For the text-containing cell, return its midpoint in [X, Y] coordinate format. 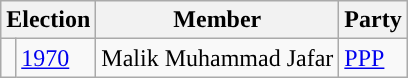
1970 [56, 58]
PPP [373, 58]
Malik Muhammad Jafar [218, 58]
Party [373, 20]
Election [48, 20]
Member [218, 20]
